Find where the given text appears and provide that cell's center as (x, y) coordinate. 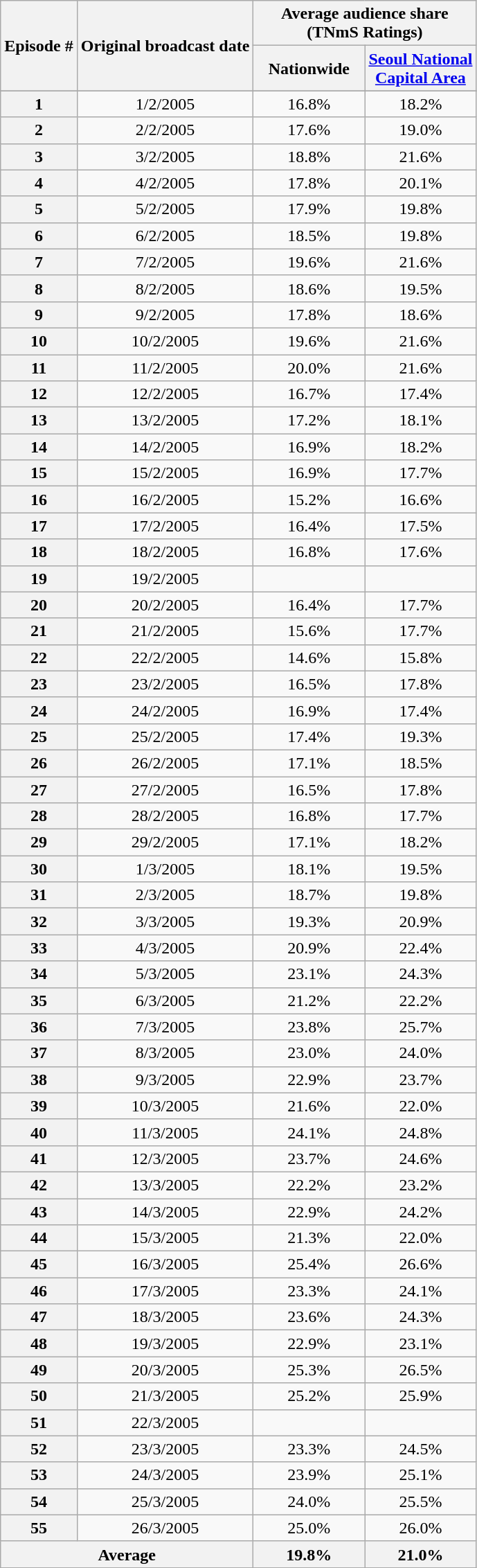
39 (39, 1106)
16.6% (421, 500)
49 (39, 1370)
26 (39, 763)
25.0% (309, 1528)
10/2/2005 (165, 341)
4 (39, 183)
36 (39, 1027)
23.0% (309, 1053)
Original broadcast date (165, 46)
17/2/2005 (165, 526)
48 (39, 1344)
14.6% (309, 658)
9 (39, 315)
25.1% (421, 1475)
7 (39, 262)
20.0% (309, 368)
8/3/2005 (165, 1053)
6/3/2005 (165, 1001)
20.1% (421, 183)
25.3% (309, 1370)
Average audience share (TNmS Ratings) (365, 24)
15/3/2005 (165, 1238)
42 (39, 1185)
21.2% (309, 1001)
29 (39, 843)
18 (39, 552)
17/3/2005 (165, 1291)
19/3/2005 (165, 1344)
26.6% (421, 1265)
21.0% (421, 1554)
24/2/2005 (165, 710)
21/2/2005 (165, 631)
15.8% (421, 658)
40 (39, 1132)
15 (39, 473)
15.2% (309, 500)
23.8% (309, 1027)
13/3/2005 (165, 1185)
32 (39, 922)
23/3/2005 (165, 1449)
Seoul National Capital Area (421, 68)
28/2/2005 (165, 816)
24 (39, 710)
22/3/2005 (165, 1422)
25.5% (421, 1501)
18.8% (309, 157)
18.7% (309, 895)
11 (39, 368)
29/2/2005 (165, 843)
37 (39, 1053)
34 (39, 974)
51 (39, 1422)
22.4% (421, 948)
12/2/2005 (165, 394)
1/3/2005 (165, 869)
8 (39, 288)
11/2/2005 (165, 368)
55 (39, 1528)
20/3/2005 (165, 1370)
13/2/2005 (165, 421)
17 (39, 526)
Average (127, 1554)
47 (39, 1317)
23.6% (309, 1317)
1/2/2005 (165, 104)
7/2/2005 (165, 262)
17.9% (309, 209)
7/3/2005 (165, 1027)
21.3% (309, 1238)
2/2/2005 (165, 130)
3/2/2005 (165, 157)
25 (39, 737)
21 (39, 631)
16.7% (309, 394)
26.5% (421, 1370)
31 (39, 895)
3 (39, 157)
5 (39, 209)
28 (39, 816)
24.2% (421, 1212)
23/2/2005 (165, 684)
11/3/2005 (165, 1132)
25.2% (309, 1396)
1 (39, 104)
25/3/2005 (165, 1501)
17.5% (421, 526)
20 (39, 605)
18/2/2005 (165, 552)
25/2/2005 (165, 737)
15/2/2005 (165, 473)
4/2/2005 (165, 183)
22 (39, 658)
15.6% (309, 631)
10/3/2005 (165, 1106)
45 (39, 1265)
46 (39, 1291)
54 (39, 1501)
6/2/2005 (165, 236)
16 (39, 500)
Nationwide (309, 68)
30 (39, 869)
27 (39, 789)
23.2% (421, 1185)
5/2/2005 (165, 209)
12/3/2005 (165, 1159)
26/3/2005 (165, 1528)
9/2/2005 (165, 315)
22/2/2005 (165, 658)
25.4% (309, 1265)
Episode # (39, 46)
26.0% (421, 1528)
21/3/2005 (165, 1396)
14/3/2005 (165, 1212)
25.9% (421, 1396)
19 (39, 579)
50 (39, 1396)
27/2/2005 (165, 789)
3/3/2005 (165, 922)
24.6% (421, 1159)
24.8% (421, 1132)
2 (39, 130)
23 (39, 684)
14/2/2005 (165, 447)
53 (39, 1475)
23.9% (309, 1475)
8/2/2005 (165, 288)
12 (39, 394)
43 (39, 1212)
6 (39, 236)
13 (39, 421)
19/2/2005 (165, 579)
38 (39, 1080)
24/3/2005 (165, 1475)
35 (39, 1001)
20/2/2005 (165, 605)
5/3/2005 (165, 974)
52 (39, 1449)
41 (39, 1159)
33 (39, 948)
17.2% (309, 421)
18/3/2005 (165, 1317)
19.0% (421, 130)
14 (39, 447)
16/2/2005 (165, 500)
9/3/2005 (165, 1080)
16/3/2005 (165, 1265)
25.7% (421, 1027)
26/2/2005 (165, 763)
2/3/2005 (165, 895)
24.5% (421, 1449)
10 (39, 341)
4/3/2005 (165, 948)
44 (39, 1238)
